Identify which cell holds the provided text, then report its (X, Y) central coordinate. 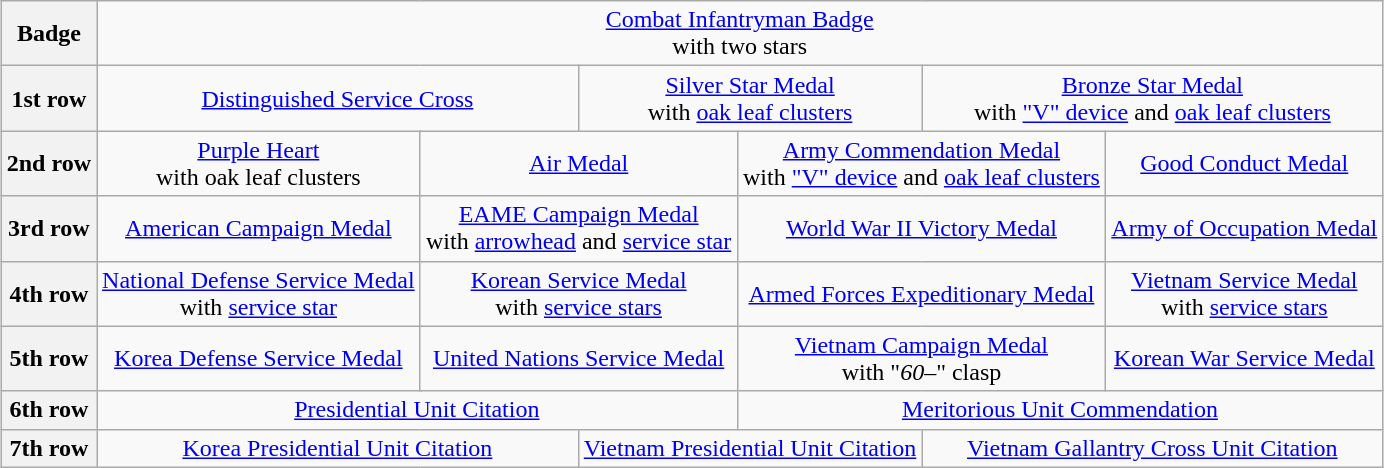
3rd row (48, 228)
Vietnam Service Medalwith service stars (1244, 294)
Bronze Star Medalwith "V" device and oak leaf clusters (1152, 98)
Vietnam Presidential Unit Citation (750, 448)
EAME Campaign Medalwith arrowhead and service star (578, 228)
Army of Occupation Medal (1244, 228)
Korea Defense Service Medal (259, 358)
Vietnam Gallantry Cross Unit Citation (1152, 448)
Good Conduct Medal (1244, 164)
6th row (48, 410)
Purple Heartwith oak leaf clusters (259, 164)
National Defense Service Medalwith service star (259, 294)
Silver Star Medalwith oak leaf clusters (750, 98)
Army Commendation Medalwith "V" device and oak leaf clusters (922, 164)
American Campaign Medal (259, 228)
Presidential Unit Citation (418, 410)
2nd row (48, 164)
Air Medal (578, 164)
Korean Service Medalwith service stars (578, 294)
4th row (48, 294)
Meritorious Unit Commendation (1060, 410)
Vietnam Campaign Medalwith "60–" clasp (922, 358)
1st row (48, 98)
Distinguished Service Cross (338, 98)
Korea Presidential Unit Citation (338, 448)
World War II Victory Medal (922, 228)
5th row (48, 358)
United Nations Service Medal (578, 358)
Korean War Service Medal (1244, 358)
7th row (48, 448)
Armed Forces Expeditionary Medal (922, 294)
Combat Infantryman Badgewith two stars (740, 34)
Badge (48, 34)
